Return the (x, y) coordinate for the center point of the cell that contains the specified text.  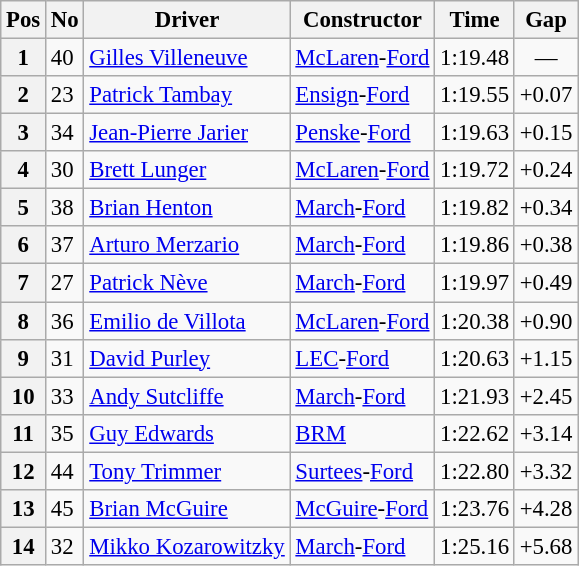
+3.32 (546, 471)
Penske-Ford (362, 133)
2 (24, 95)
35 (65, 433)
Jean-Pierre Jarier (187, 133)
37 (65, 245)
1:23.76 (475, 509)
27 (65, 283)
Brett Lunger (187, 170)
9 (24, 358)
1:20.63 (475, 358)
Gilles Villeneuve (187, 58)
Mikko Kozarowitzky (187, 546)
Tony Trimmer (187, 471)
+0.34 (546, 208)
Gap (546, 20)
5 (24, 208)
Time (475, 20)
1:19.86 (475, 245)
David Purley (187, 358)
14 (24, 546)
Driver (187, 20)
32 (65, 546)
+0.38 (546, 245)
Ensign-Ford (362, 95)
Arturo Merzario (187, 245)
Emilio de Villota (187, 321)
3 (24, 133)
13 (24, 509)
38 (65, 208)
8 (24, 321)
Patrick Tambay (187, 95)
1:25.16 (475, 546)
Constructor (362, 20)
34 (65, 133)
1:19.55 (475, 95)
40 (65, 58)
+0.24 (546, 170)
11 (24, 433)
+3.14 (546, 433)
Patrick Nève (187, 283)
Surtees-Ford (362, 471)
30 (65, 170)
10 (24, 396)
+0.15 (546, 133)
45 (65, 509)
1:19.72 (475, 170)
— (546, 58)
Brian Henton (187, 208)
12 (24, 471)
36 (65, 321)
44 (65, 471)
1:19.97 (475, 283)
Brian McGuire (187, 509)
6 (24, 245)
1:19.82 (475, 208)
+0.90 (546, 321)
McGuire-Ford (362, 509)
1:19.63 (475, 133)
+0.49 (546, 283)
+1.15 (546, 358)
+5.68 (546, 546)
Andy Sutcliffe (187, 396)
LEC-Ford (362, 358)
No (65, 20)
+2.45 (546, 396)
1 (24, 58)
7 (24, 283)
1:20.38 (475, 321)
1:21.93 (475, 396)
BRM (362, 433)
Pos (24, 20)
+0.07 (546, 95)
+4.28 (546, 509)
1:19.48 (475, 58)
33 (65, 396)
23 (65, 95)
31 (65, 358)
Guy Edwards (187, 433)
1:22.62 (475, 433)
4 (24, 170)
1:22.80 (475, 471)
